Find where the given text appears and provide that cell's center as (x, y) coordinate. 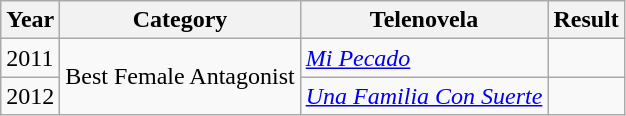
2012 (30, 96)
Year (30, 20)
Telenovela (424, 20)
Result (586, 20)
2011 (30, 58)
Category (180, 20)
Mi Pecado (424, 58)
Una Familia Con Suerte (424, 96)
Best Female Antagonist (180, 77)
